Search for the cell housing the specified text and yield its [x, y] center coordinate. 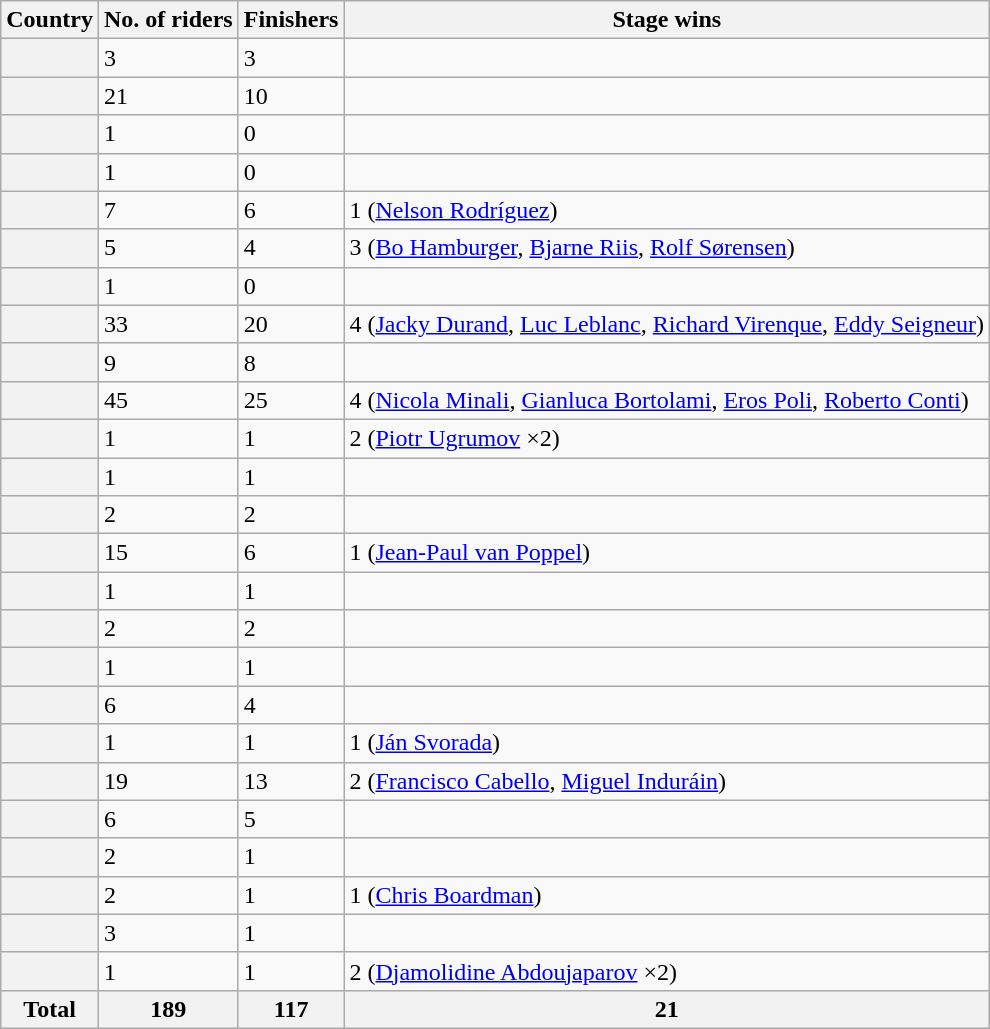
7 [168, 210]
2 (Francisco Cabello, Miguel Induráin) [667, 781]
189 [168, 1009]
4 (Nicola Minali, Gianluca Bortolami, Eros Poli, Roberto Conti) [667, 400]
Stage wins [667, 20]
20 [291, 324]
15 [168, 553]
Country [50, 20]
1 (Jean-Paul van Poppel) [667, 553]
9 [168, 362]
1 (Nelson Rodríguez) [667, 210]
45 [168, 400]
25 [291, 400]
4 (Jacky Durand, Luc Leblanc, Richard Virenque, Eddy Seigneur) [667, 324]
2 (Djamolidine Abdoujaparov ×2) [667, 971]
13 [291, 781]
117 [291, 1009]
3 (Bo Hamburger, Bjarne Riis, Rolf Sørensen) [667, 248]
33 [168, 324]
8 [291, 362]
Total [50, 1009]
1 (Chris Boardman) [667, 895]
Finishers [291, 20]
2 (Piotr Ugrumov ×2) [667, 438]
No. of riders [168, 20]
10 [291, 96]
19 [168, 781]
1 (Ján Svorada) [667, 743]
